Provide the [X, Y] coordinate of the cell's center where the given text is located.  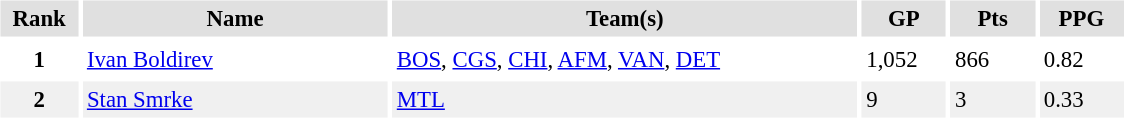
3 [993, 100]
GP [904, 18]
1 [38, 59]
Rank [38, 18]
2 [38, 100]
Team(s) [624, 18]
866 [993, 59]
0.82 [1081, 59]
Pts [993, 18]
9 [904, 100]
MTL [624, 100]
0.33 [1081, 100]
1,052 [904, 59]
Ivan Boldirev [234, 59]
Name [234, 18]
BOS, CGS, CHI, AFM, VAN, DET [624, 59]
PPG [1081, 18]
Stan Smrke [234, 100]
